Identify which cell holds the provided text, then report its [x, y] central coordinate. 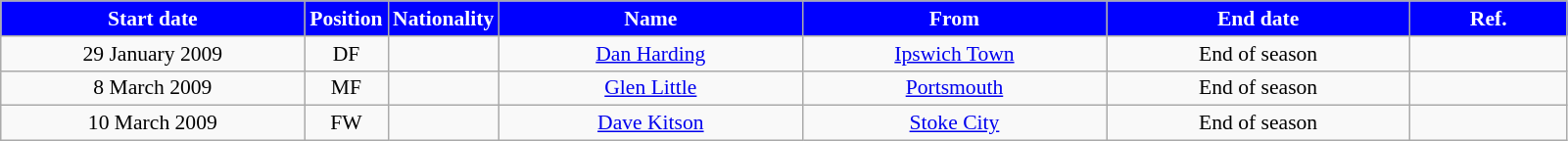
FW [347, 123]
Portsmouth [954, 88]
Nationality [443, 19]
8 March 2009 [153, 88]
End date [1259, 19]
Ipswich Town [954, 54]
Dan Harding [650, 54]
Dave Kitson [650, 123]
Stoke City [954, 123]
From [954, 19]
Glen Little [650, 88]
Ref. [1489, 19]
MF [347, 88]
29 January 2009 [153, 54]
Position [347, 19]
Name [650, 19]
10 March 2009 [153, 123]
Start date [153, 19]
DF [347, 54]
